Provide the [x, y] coordinate of the cell's center where the given text is located.  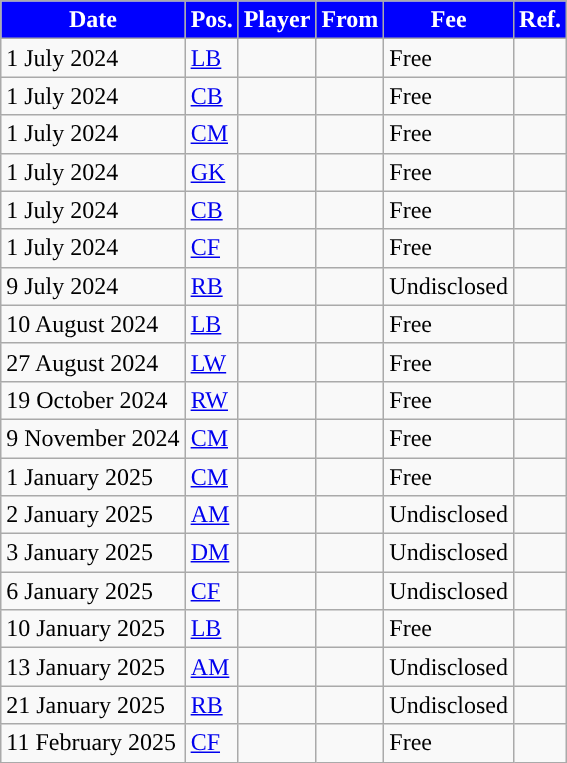
21 January 2025 [93, 705]
10 January 2025 [93, 629]
11 February 2025 [93, 743]
6 January 2025 [93, 591]
2 January 2025 [93, 515]
27 August 2024 [93, 362]
Date [93, 20]
Ref. [540, 20]
10 August 2024 [93, 324]
Pos. [212, 20]
3 January 2025 [93, 553]
9 July 2024 [93, 286]
1 January 2025 [93, 477]
LW [212, 362]
RW [212, 400]
9 November 2024 [93, 438]
DM [212, 553]
From [350, 20]
13 January 2025 [93, 667]
GK [212, 172]
Player [277, 20]
19 October 2024 [93, 400]
Fee [449, 20]
